Detect which cell encompasses the target text, then output its (X, Y) center coordinate. 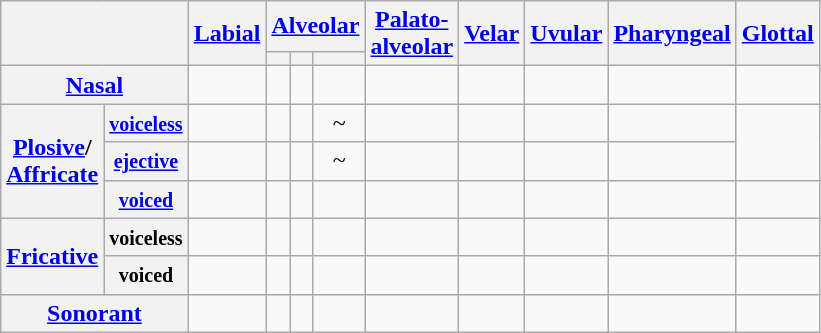
Nasal (94, 85)
Alveolar (316, 26)
ejective (146, 161)
Glottal (778, 34)
Sonorant (94, 313)
Fricative (52, 256)
Pharyngeal (672, 34)
Palato-alveolar (412, 34)
Labial (227, 34)
Velar (492, 34)
Uvular (566, 34)
Plosive/Affricate (52, 161)
